Capture the cell that displays the provided text and extract its [X, Y] central coordinate. 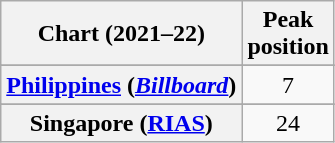
Chart (2021–22) [122, 34]
Peakposition [288, 34]
24 [288, 123]
Singapore (RIAS) [122, 123]
Philippines (Billboard) [122, 85]
7 [288, 85]
